Determine the [x, y] coordinate at the center of the cell enclosing the given text.  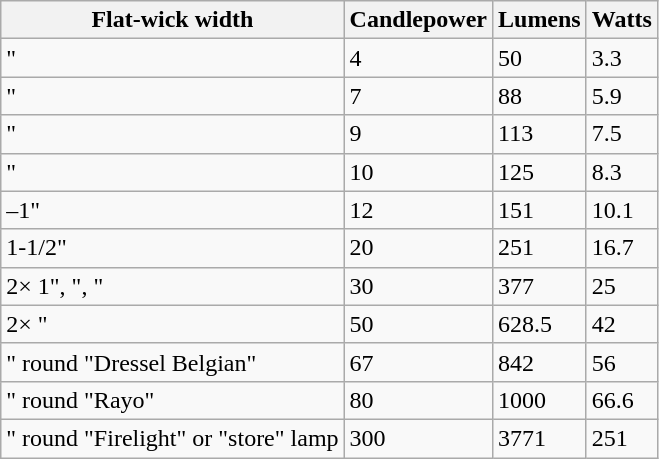
628.5 [539, 324]
67 [418, 362]
7 [418, 96]
842 [539, 362]
" round "Dressel Belgian" [172, 362]
" round "Firelight" or "store" lamp [172, 438]
3771 [539, 438]
10.1 [622, 210]
1000 [539, 400]
56 [622, 362]
10 [418, 172]
Candlepower [418, 20]
9 [418, 134]
5.9 [622, 96]
125 [539, 172]
Watts [622, 20]
66.6 [622, 400]
88 [539, 96]
20 [418, 248]
300 [418, 438]
4 [418, 58]
2× " [172, 324]
12 [418, 210]
80 [418, 400]
151 [539, 210]
113 [539, 134]
42 [622, 324]
25 [622, 286]
Flat-wick width [172, 20]
2× 1", ", " [172, 286]
Lumens [539, 20]
8.3 [622, 172]
30 [418, 286]
–1" [172, 210]
" round "Rayo" [172, 400]
7.5 [622, 134]
377 [539, 286]
3.3 [622, 58]
1-1/2" [172, 248]
16.7 [622, 248]
